Provide the [x, y] coordinate of the cell's center where the given text is located.  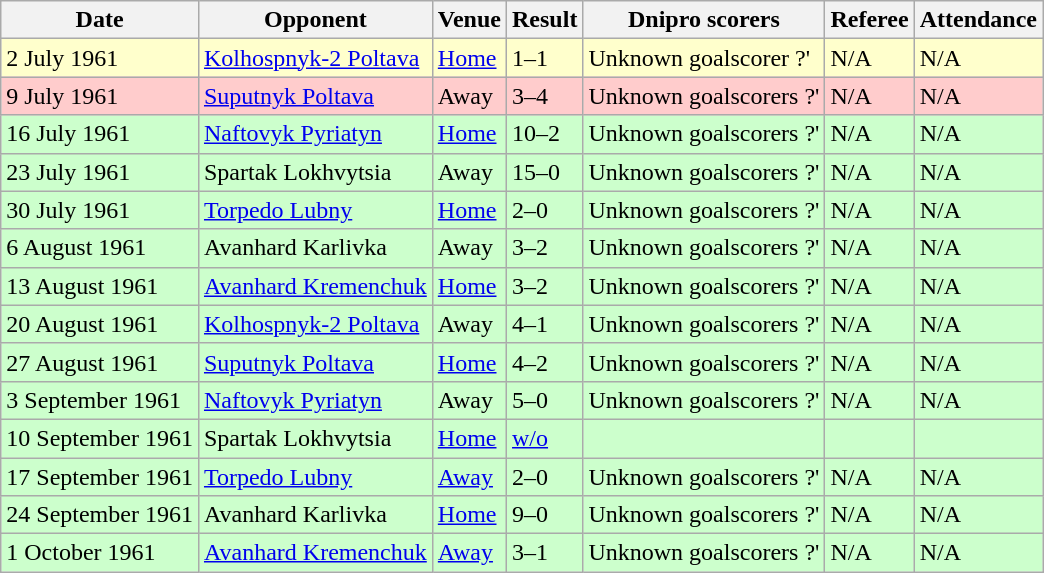
Referee [870, 20]
30 July 1961 [100, 210]
6 August 1961 [100, 248]
27 August 1961 [100, 362]
10–2 [545, 134]
9 July 1961 [100, 96]
13 August 1961 [100, 286]
15–0 [545, 172]
1 October 1961 [100, 553]
1–1 [545, 58]
Venue [469, 20]
23 July 1961 [100, 172]
Attendance [978, 20]
17 September 1961 [100, 477]
Dnipro scorers [704, 20]
10 September 1961 [100, 438]
Opponent [315, 20]
3–1 [545, 553]
3 September 1961 [100, 400]
Result [545, 20]
16 July 1961 [100, 134]
Unknown goalscorer ?' [704, 58]
w/o [545, 438]
3–4 [545, 96]
9–0 [545, 515]
24 September 1961 [100, 515]
Date [100, 20]
2 July 1961 [100, 58]
5–0 [545, 400]
4–1 [545, 324]
20 August 1961 [100, 324]
4–2 [545, 362]
